Pinpoint the cell where the given text exists, returning its (x, y) midpoint coordinate. 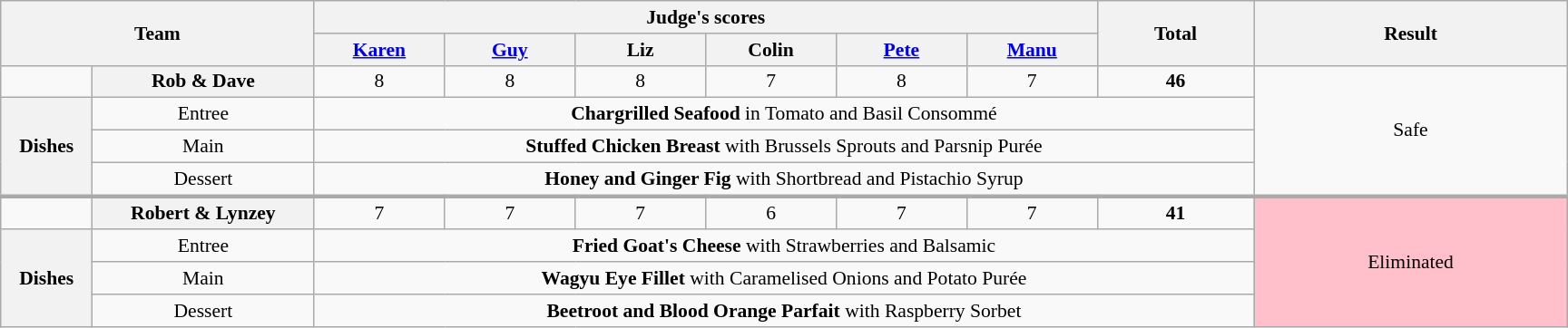
Eliminated (1410, 261)
Beetroot and Blood Orange Parfait with Raspberry Sorbet (784, 311)
Liz (641, 50)
Team (158, 33)
Rob & Dave (203, 82)
Guy (510, 50)
Manu (1032, 50)
46 (1176, 82)
Karen (379, 50)
Result (1410, 33)
6 (771, 212)
Robert & Lynzey (203, 212)
Fried Goat's Cheese with Strawberries and Balsamic (784, 246)
Stuffed Chicken Breast with Brussels Sprouts and Parsnip Purée (784, 147)
Colin (771, 50)
Total (1176, 33)
Chargrilled Seafood in Tomato and Basil Consommé (784, 114)
Judge's scores (706, 17)
Honey and Ginger Fig with Shortbread and Pistachio Syrup (784, 179)
Safe (1410, 130)
41 (1176, 212)
Wagyu Eye Fillet with Caramelised Onions and Potato Purée (784, 278)
Pete (901, 50)
